Output the (x, y) coordinate of the center of the cell containing the given text.  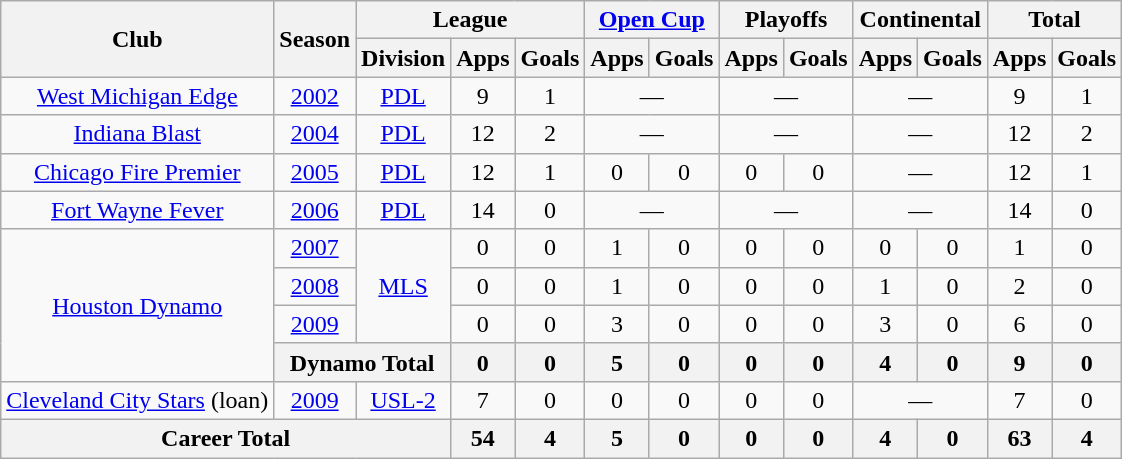
Chicago Fire Premier (138, 172)
League (470, 20)
Division (404, 58)
Playoffs (786, 20)
Dynamo Total (362, 362)
54 (483, 438)
Houston Dynamo (138, 305)
63 (1019, 438)
2006 (315, 210)
Season (315, 39)
Continental (920, 20)
2008 (315, 286)
Career Total (226, 438)
2004 (315, 134)
Indiana Blast (138, 134)
2007 (315, 248)
2005 (315, 172)
Total (1054, 20)
6 (1019, 324)
2002 (315, 96)
Club (138, 39)
USL-2 (404, 400)
Open Cup (652, 20)
Cleveland City Stars (loan) (138, 400)
Fort Wayne Fever (138, 210)
MLS (404, 286)
West Michigan Edge (138, 96)
